Locate the cell with the specified text and output its [X, Y] center coordinate. 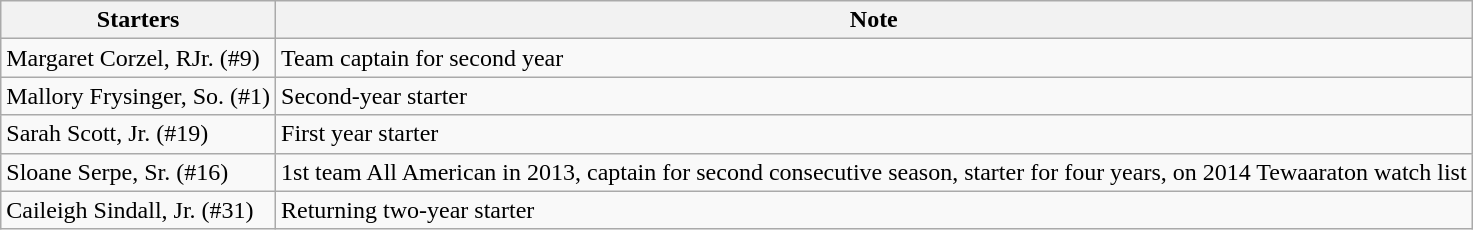
Sarah Scott, Jr. (#19) [138, 134]
1st team All American in 2013, captain for second consecutive season, starter for four years, on 2014 Tewaaraton watch list [874, 172]
Sloane Serpe, Sr. (#16) [138, 172]
Returning two-year starter [874, 210]
Note [874, 20]
Second-year starter [874, 96]
Team captain for second year [874, 58]
First year starter [874, 134]
Mallory Frysinger, So. (#1) [138, 96]
Margaret Corzel, RJr. (#9) [138, 58]
Caileigh Sindall, Jr. (#31) [138, 210]
Starters [138, 20]
